Provide the (x, y) coordinate of the cell's center where the given text is located.  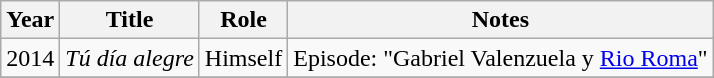
Episode: "Gabriel Valenzuela y Rio Roma" (500, 58)
Title (130, 20)
Himself (243, 58)
Tú día alegre (130, 58)
Notes (500, 20)
Role (243, 20)
Year (30, 20)
2014 (30, 58)
